Provide the [X, Y] coordinate of the cell's center where the given text is located.  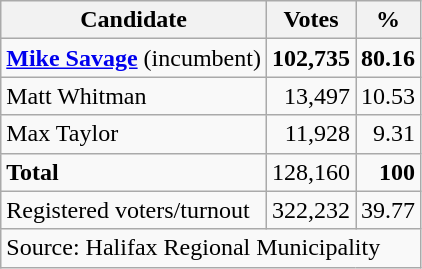
100 [388, 172]
322,232 [310, 210]
Max Taylor [134, 134]
39.77 [388, 210]
102,735 [310, 58]
Total [134, 172]
Source: Halifax Regional Municipality [211, 248]
13,497 [310, 96]
Mike Savage (incumbent) [134, 58]
128,160 [310, 172]
Matt Whitman [134, 96]
9.31 [388, 134]
11,928 [310, 134]
Registered voters/turnout [134, 210]
% [388, 20]
80.16 [388, 58]
Votes [310, 20]
10.53 [388, 96]
Candidate [134, 20]
